Capture the cell that displays the provided text and extract its (X, Y) central coordinate. 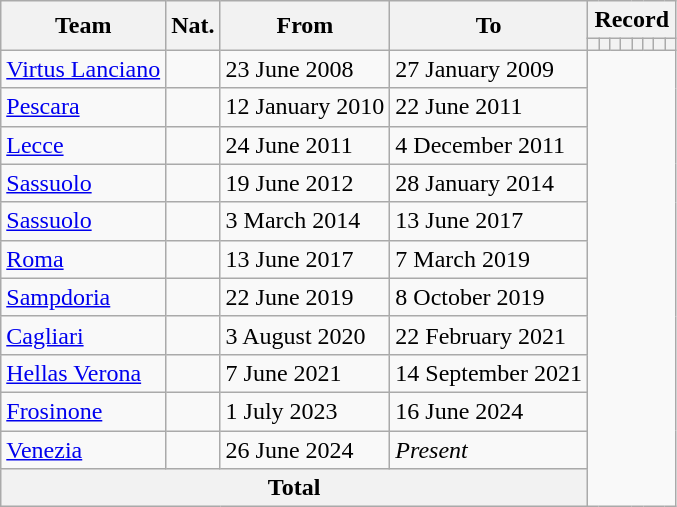
27 January 2009 (489, 69)
1 July 2023 (305, 411)
4 December 2011 (489, 145)
Cagliari (84, 335)
3 August 2020 (305, 335)
Virtus Lanciano (84, 69)
Roma (84, 259)
26 June 2024 (305, 449)
19 June 2012 (305, 183)
3 March 2014 (305, 221)
12 January 2010 (305, 107)
22 June 2011 (489, 107)
Venezia (84, 449)
Frosinone (84, 411)
14 September 2021 (489, 373)
23 June 2008 (305, 69)
To (489, 26)
Total (294, 488)
Lecce (84, 145)
Nat. (193, 26)
Hellas Verona (84, 373)
7 March 2019 (489, 259)
Record (631, 20)
22 February 2021 (489, 335)
Pescara (84, 107)
8 October 2019 (489, 297)
28 January 2014 (489, 183)
7 June 2021 (305, 373)
16 June 2024 (489, 411)
Present (489, 449)
Team (84, 26)
24 June 2011 (305, 145)
From (305, 26)
Sampdoria (84, 297)
22 June 2019 (305, 297)
